Determine the [X, Y] coordinate at the center of the cell enclosing the given text.  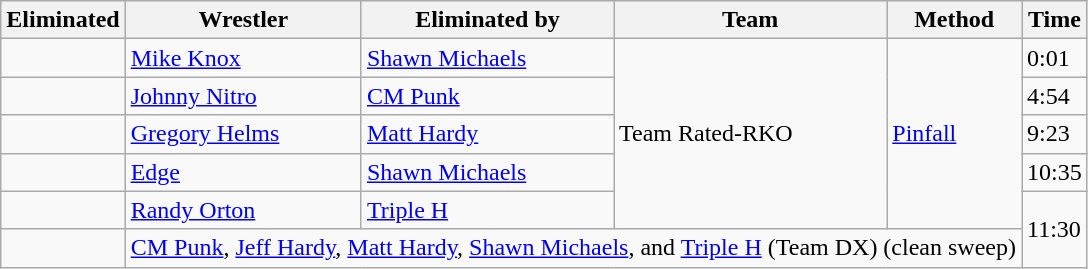
10:35 [1055, 172]
11:30 [1055, 229]
Mike Knox [243, 58]
Matt Hardy [487, 134]
Johnny Nitro [243, 96]
0:01 [1055, 58]
CM Punk, Jeff Hardy, Matt Hardy, Shawn Michaels, and Triple H (Team DX) (clean sweep) [573, 248]
Gregory Helms [243, 134]
9:23 [1055, 134]
Wrestler [243, 20]
4:54 [1055, 96]
Method [954, 20]
Randy Orton [243, 210]
Eliminated [63, 20]
Eliminated by [487, 20]
Time [1055, 20]
Triple H [487, 210]
CM Punk [487, 96]
Team [750, 20]
Team Rated-RKO [750, 134]
Pinfall [954, 134]
Edge [243, 172]
